Detect which cell encompasses the target text, then output its (x, y) center coordinate. 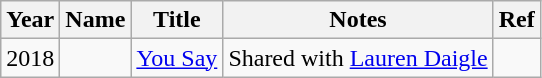
Shared with Lauren Daigle (358, 58)
2018 (30, 58)
Notes (358, 20)
You Say (177, 58)
Title (177, 20)
Ref (516, 20)
Year (30, 20)
Name (96, 20)
